Identify which cell holds the provided text, then report its [X, Y] central coordinate. 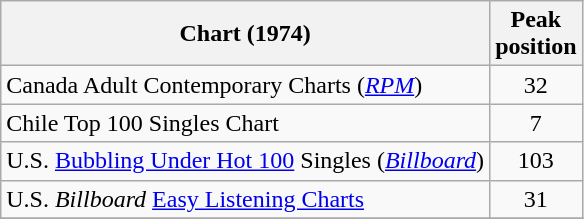
Chart (1974) [246, 34]
Chile Top 100 Singles Chart [246, 123]
U.S. Bubbling Under Hot 100 Singles (Billboard) [246, 161]
7 [536, 123]
Canada Adult Contemporary Charts (RPM) [246, 85]
103 [536, 161]
31 [536, 199]
Peakposition [536, 34]
U.S. Billboard Easy Listening Charts [246, 199]
32 [536, 85]
